From the cell containing the given text, extract its center point as (x, y) coordinate. 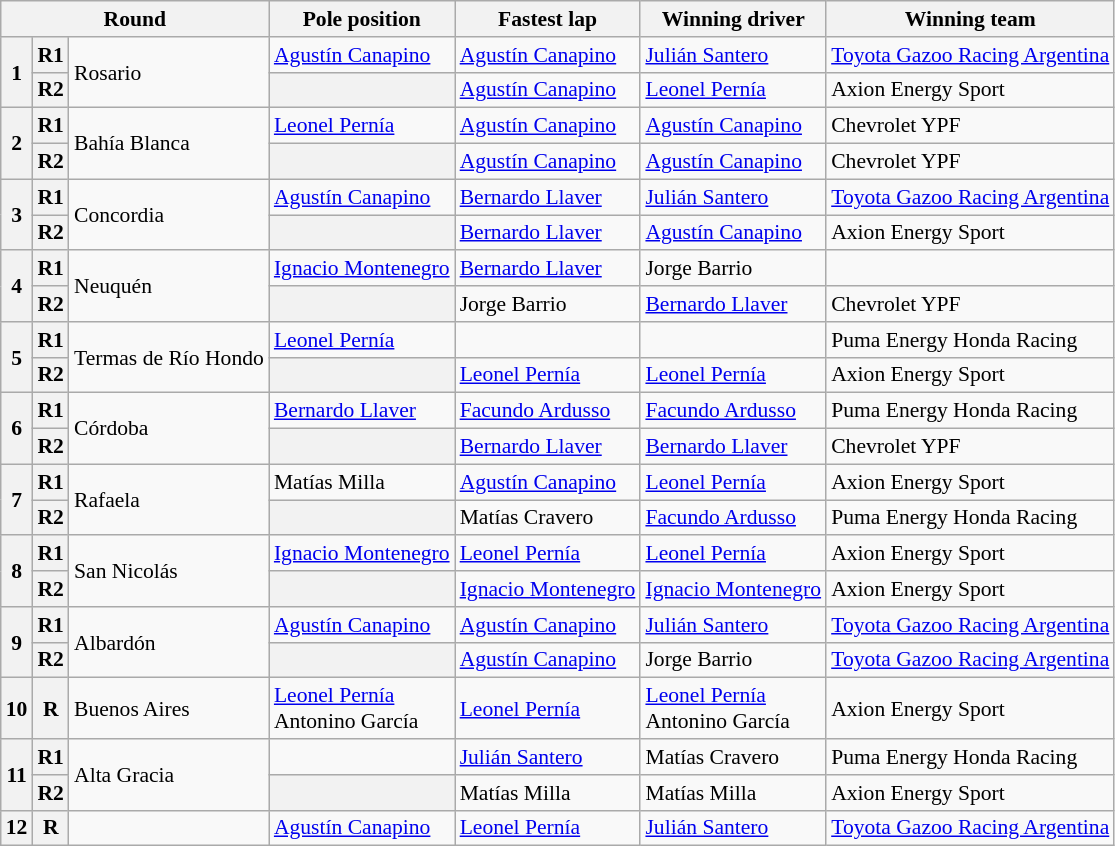
Alta Gracia (169, 774)
Round (135, 19)
5 (17, 358)
Fastest lap (548, 19)
6 (17, 428)
9 (17, 642)
Pole position (362, 19)
2 (17, 144)
11 (17, 774)
Winning team (970, 19)
Rafaela (169, 500)
Córdoba (169, 428)
1 (17, 72)
3 (17, 214)
Concordia (169, 214)
7 (17, 500)
Termas de Río Hondo (169, 358)
12 (17, 828)
San Nicolás (169, 572)
Buenos Aires (169, 708)
4 (17, 286)
Albardón (169, 642)
Neuquén (169, 286)
Bahía Blanca (169, 144)
Winning driver (733, 19)
10 (17, 708)
Rosario (169, 72)
8 (17, 572)
